Provide the (x, y) coordinate of the cell's center where the given text is located.  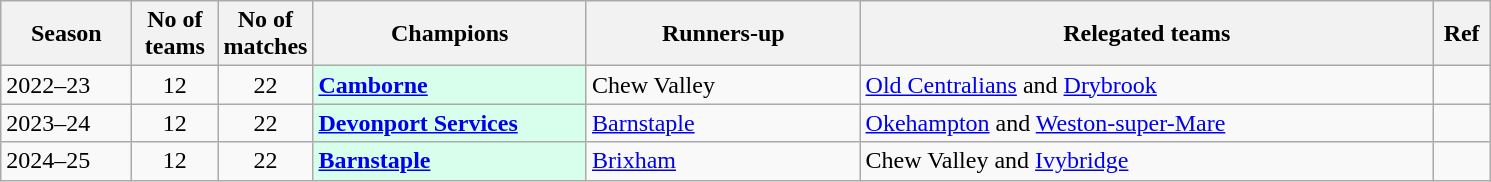
Relegated teams (1147, 34)
No of matches (266, 34)
Devonport Services (450, 123)
Chew Valley and Ivybridge (1147, 161)
Chew Valley (723, 85)
Runners-up (723, 34)
Season (66, 34)
Champions (450, 34)
Old Centralians and Drybrook (1147, 85)
No of teams (175, 34)
2024–25 (66, 161)
Camborne (450, 85)
2022–23 (66, 85)
Ref (1462, 34)
Brixham (723, 161)
Okehampton and Weston-super-Mare (1147, 123)
2023–24 (66, 123)
